Scan for the cell matching the given text and deliver its (X, Y) coordinate at center. 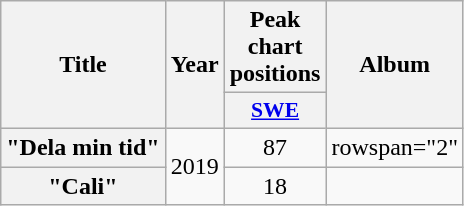
SWE (275, 111)
Year (194, 65)
87 (275, 147)
Album (395, 65)
"Dela min tid" (83, 147)
"Cali" (83, 185)
2019 (194, 166)
rowspan="2" (395, 147)
Peak chart positions (275, 47)
18 (275, 185)
Title (83, 65)
